Determine the (X, Y) coordinate at the center of the cell enclosing the given text.  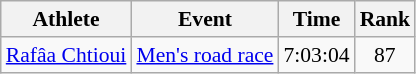
Rafâa Chtioui (66, 55)
Men's road race (204, 55)
7:03:04 (316, 55)
Athlete (66, 19)
87 (386, 55)
Time (316, 19)
Rank (386, 19)
Event (204, 19)
